From the cell containing the given text, extract its center point as [X, Y] coordinate. 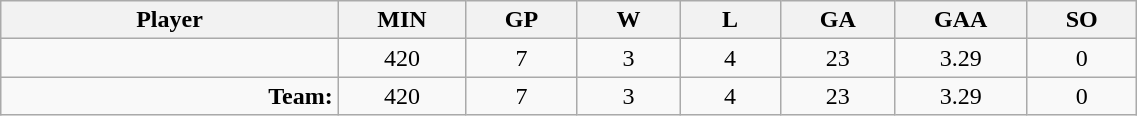
Team: [170, 96]
Player [170, 20]
MIN [402, 20]
W [628, 20]
GAA [961, 20]
GP [522, 20]
L [730, 20]
SO [1081, 20]
GA [838, 20]
